Locate the cell with the specified text and output its [X, Y] center coordinate. 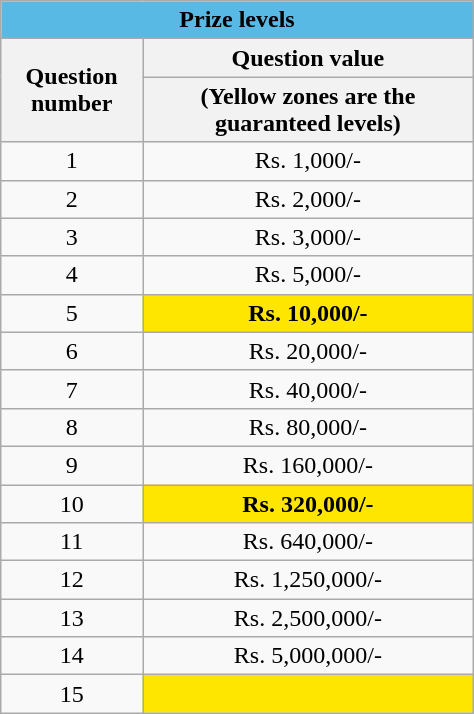
6 [72, 351]
Rs. 1,250,000/- [308, 580]
Rs. 80,000/- [308, 427]
Rs. 160,000/- [308, 465]
11 [72, 542]
9 [72, 465]
10 [72, 503]
Rs. 3,000/- [308, 237]
4 [72, 275]
2 [72, 199]
1 [72, 161]
Rs. 2,000/- [308, 199]
(Yellow zones are the guaranteed levels) [308, 110]
14 [72, 656]
3 [72, 237]
13 [72, 618]
Rs. 40,000/- [308, 389]
Rs. 10,000/- [308, 313]
Prize levels [237, 20]
Rs. 1,000/- [308, 161]
15 [72, 694]
Rs. 640,000/- [308, 542]
Question number [72, 90]
Rs. 20,000/- [308, 351]
7 [72, 389]
12 [72, 580]
Question value [308, 58]
8 [72, 427]
Rs. 5,000/- [308, 275]
Rs. 2,500,000/- [308, 618]
Rs. 320,000/- [308, 503]
5 [72, 313]
Rs. 5,000,000/- [308, 656]
